Scan for the cell matching the given text and deliver its [x, y] coordinate at center. 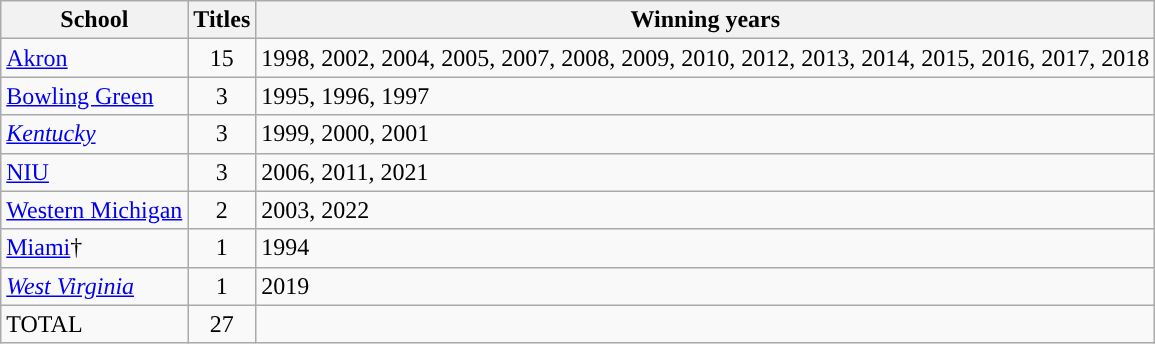
15 [222, 58]
West Virginia [94, 286]
1994 [706, 248]
Akron [94, 58]
27 [222, 324]
1999, 2000, 2001 [706, 134]
Bowling Green [94, 96]
1998, 2002, 2004, 2005, 2007, 2008, 2009, 2010, 2012, 2013, 2014, 2015, 2016, 2017, 2018 [706, 58]
TOTAL [94, 324]
Titles [222, 20]
Western Michigan [94, 210]
2 [222, 210]
1995, 1996, 1997 [706, 96]
NIU [94, 172]
Winning years [706, 20]
School [94, 20]
Kentucky [94, 134]
Miami† [94, 248]
2019 [706, 286]
2006, 2011, 2021 [706, 172]
2003, 2022 [706, 210]
